Return the [X, Y] coordinate for the center point of the cell that contains the specified text.  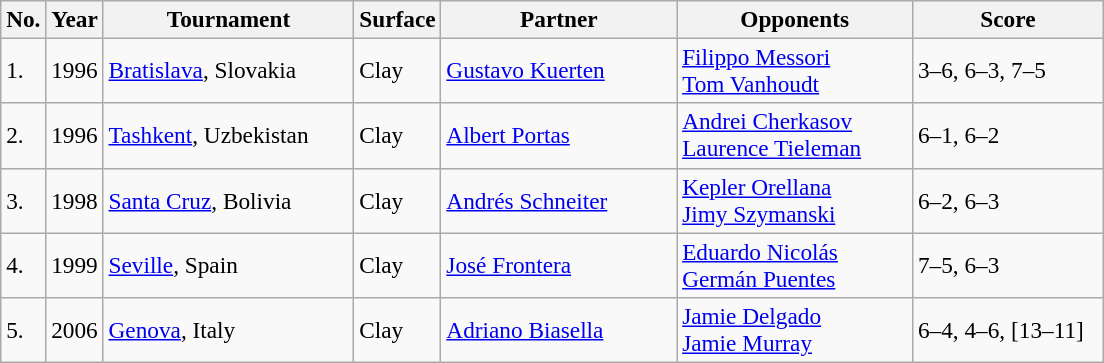
Bratislava, Slovakia [228, 70]
Santa Cruz, Bolivia [228, 200]
Filippo Messori Tom Vanhoudt [795, 70]
2. [24, 136]
7–5, 6–3 [1008, 264]
6–4, 4–6, [13–11] [1008, 330]
3. [24, 200]
José Frontera [559, 264]
6–2, 6–3 [1008, 200]
1998 [74, 200]
Score [1008, 19]
Kepler Orellana Jimy Szymanski [795, 200]
Opponents [795, 19]
Genova, Italy [228, 330]
Tashkent, Uzbekistan [228, 136]
Surface [398, 19]
Year [74, 19]
4. [24, 264]
Jamie Delgado Jamie Murray [795, 330]
Partner [559, 19]
5. [24, 330]
Seville, Spain [228, 264]
Andrés Schneiter [559, 200]
Albert Portas [559, 136]
No. [24, 19]
Eduardo Nicolás Germán Puentes [795, 264]
1. [24, 70]
2006 [74, 330]
Gustavo Kuerten [559, 70]
Andrei Cherkasov Laurence Tieleman [795, 136]
1999 [74, 264]
Tournament [228, 19]
Adriano Biasella [559, 330]
6–1, 6–2 [1008, 136]
3–6, 6–3, 7–5 [1008, 70]
